Determine the [x, y] coordinate at the center of the cell enclosing the given text.  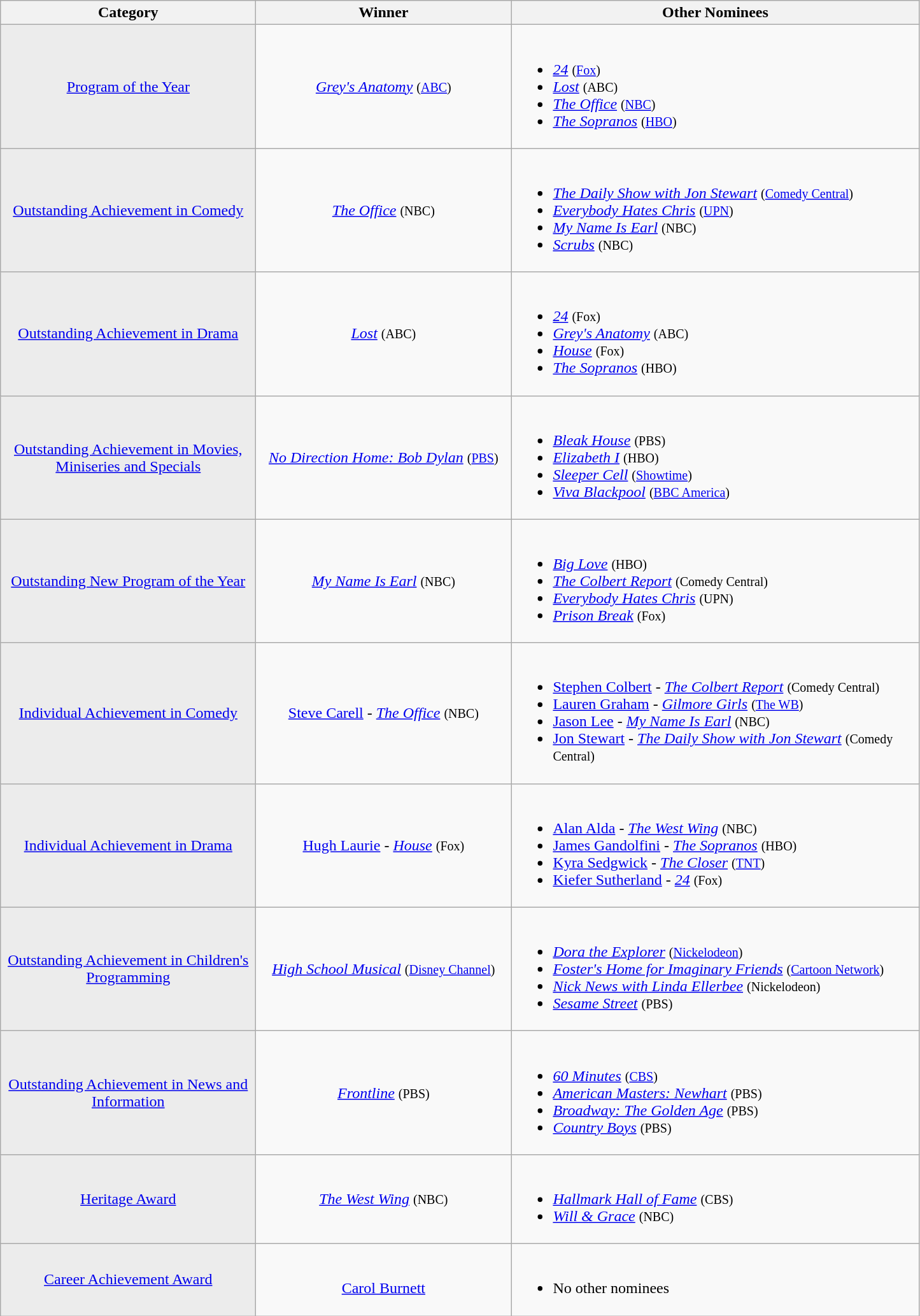
Category [129, 13]
Program of the Year [129, 87]
The West Wing (NBC) [383, 1199]
Steve Carell - The Office (NBC) [383, 713]
Outstanding Achievement in Comedy [129, 210]
Outstanding Achievement in News and Information [129, 1092]
The Daily Show with Jon Stewart (Comedy Central)Everybody Hates Chris (UPN)My Name Is Earl (NBC)Scrubs (NBC) [716, 210]
My Name Is Earl (NBC) [383, 581]
Outstanding Achievement in Drama [129, 334]
Hallmark Hall of Fame (CBS)Will & Grace (NBC) [716, 1199]
No other nominees [716, 1279]
Bleak House (PBS)Elizabeth I (HBO)Sleeper Cell (Showtime)Viva Blackpool (BBC America) [716, 457]
Grey's Anatomy (ABC) [383, 87]
Heritage Award [129, 1199]
Big Love (HBO)The Colbert Report (Comedy Central)Everybody Hates Chris (UPN)Prison Break (Fox) [716, 581]
High School Musical (Disney Channel) [383, 969]
Outstanding Achievement in Children's Programming [129, 969]
24 (Fox)Lost (ABC)The Office (NBC)The Sopranos (HBO) [716, 87]
Individual Achievement in Comedy [129, 713]
Dora the Explorer (Nickelodeon)Foster's Home for Imaginary Friends (Cartoon Network)Nick News with Linda Ellerbee (Nickelodeon)Sesame Street (PBS) [716, 969]
60 Minutes (CBS)American Masters: Newhart (PBS)Broadway: The Golden Age (PBS)Country Boys (PBS) [716, 1092]
Career Achievement Award [129, 1279]
Alan Alda - The West Wing (NBC)James Gandolfini - The Sopranos (HBO)Kyra Sedgwick - The Closer (TNT)Kiefer Sutherland - 24 (Fox) [716, 845]
Individual Achievement in Drama [129, 845]
Outstanding New Program of the Year [129, 581]
Other Nominees [716, 13]
No Direction Home: Bob Dylan (PBS) [383, 457]
Outstanding Achievement in Movies, Miniseries and Specials [129, 457]
Lost (ABC) [383, 334]
Winner [383, 13]
Frontline (PBS) [383, 1092]
Carol Burnett [383, 1279]
24 (Fox)Grey's Anatomy (ABC)House (Fox)The Sopranos (HBO) [716, 334]
Hugh Laurie - House (Fox) [383, 845]
The Office (NBC) [383, 210]
